Locate the cell with the specified text and output its [x, y] center coordinate. 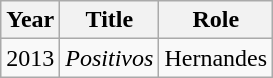
Year [30, 20]
Positivos [110, 58]
Hernandes [216, 58]
2013 [30, 58]
Role [216, 20]
Title [110, 20]
